Return [X, Y] of the center of cell containing provided text 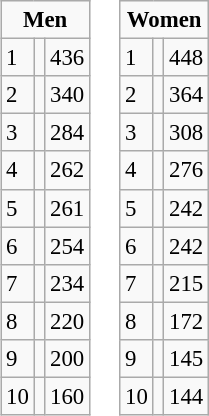
160 [68, 396]
276 [186, 170]
261 [68, 208]
234 [68, 283]
340 [68, 95]
254 [68, 246]
172 [186, 321]
144 [186, 396]
448 [186, 58]
284 [68, 133]
308 [186, 133]
200 [68, 358]
215 [186, 283]
Women [164, 20]
220 [68, 321]
145 [186, 358]
Men [46, 20]
262 [68, 170]
364 [186, 95]
436 [68, 58]
